Search for the cell housing the specified text and yield its [X, Y] center coordinate. 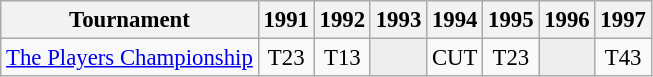
1992 [342, 20]
1997 [623, 20]
1994 [455, 20]
T43 [623, 58]
1991 [286, 20]
1993 [398, 20]
Tournament [130, 20]
1996 [567, 20]
T13 [342, 58]
CUT [455, 58]
1995 [511, 20]
The Players Championship [130, 58]
